Provide the (x, y) coordinate of the cell's center where the given text is located.  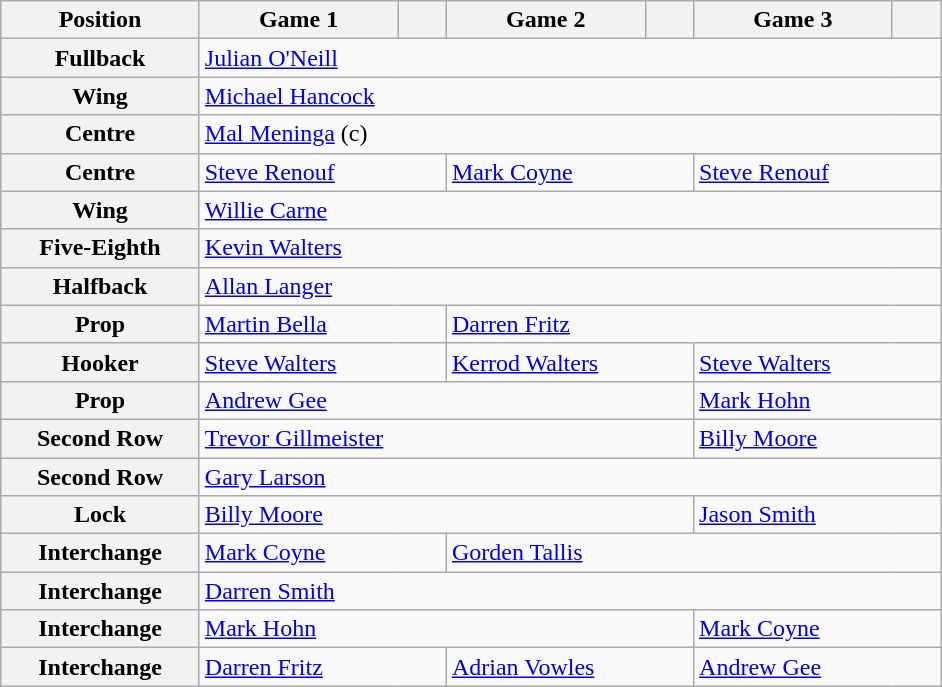
Allan Langer (570, 286)
Darren Smith (570, 591)
Gorden Tallis (693, 553)
Game 3 (794, 20)
Jason Smith (818, 515)
Fullback (100, 58)
Willie Carne (570, 210)
Martin Bella (322, 324)
Gary Larson (570, 477)
Kevin Walters (570, 248)
Adrian Vowles (570, 667)
Five-Eighth (100, 248)
Julian O'Neill (570, 58)
Lock (100, 515)
Trevor Gillmeister (446, 438)
Michael Hancock (570, 96)
Halfback (100, 286)
Mal Meninga (c) (570, 134)
Kerrod Walters (570, 362)
Game 1 (298, 20)
Game 2 (546, 20)
Position (100, 20)
Hooker (100, 362)
